Detect which cell encompasses the target text, then output its (x, y) center coordinate. 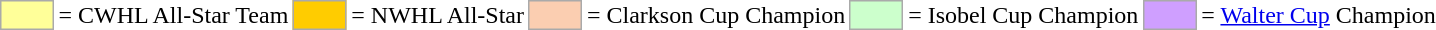
= Isobel Cup Champion (1024, 15)
= Clarkson Cup Champion (716, 15)
= NWHL All-Star (438, 15)
= CWHL All-Star Team (174, 15)
